For the text-containing cell, return its midpoint in [x, y] coordinate format. 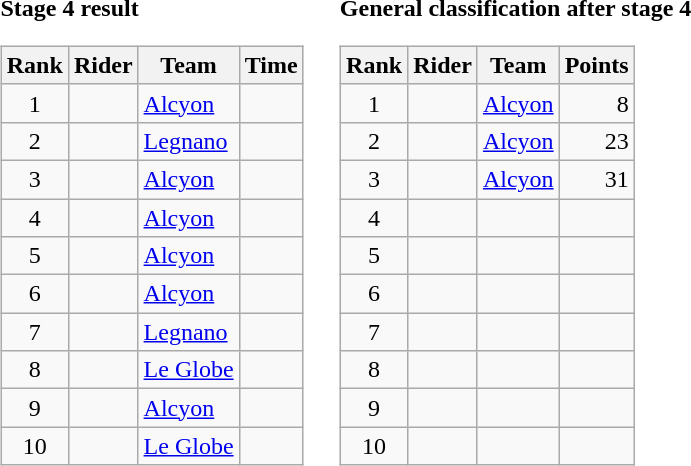
Points [596, 65]
23 [596, 141]
31 [596, 179]
Time [271, 65]
